Extract the (x, y) coordinate from the center of the cell holding the provided text.  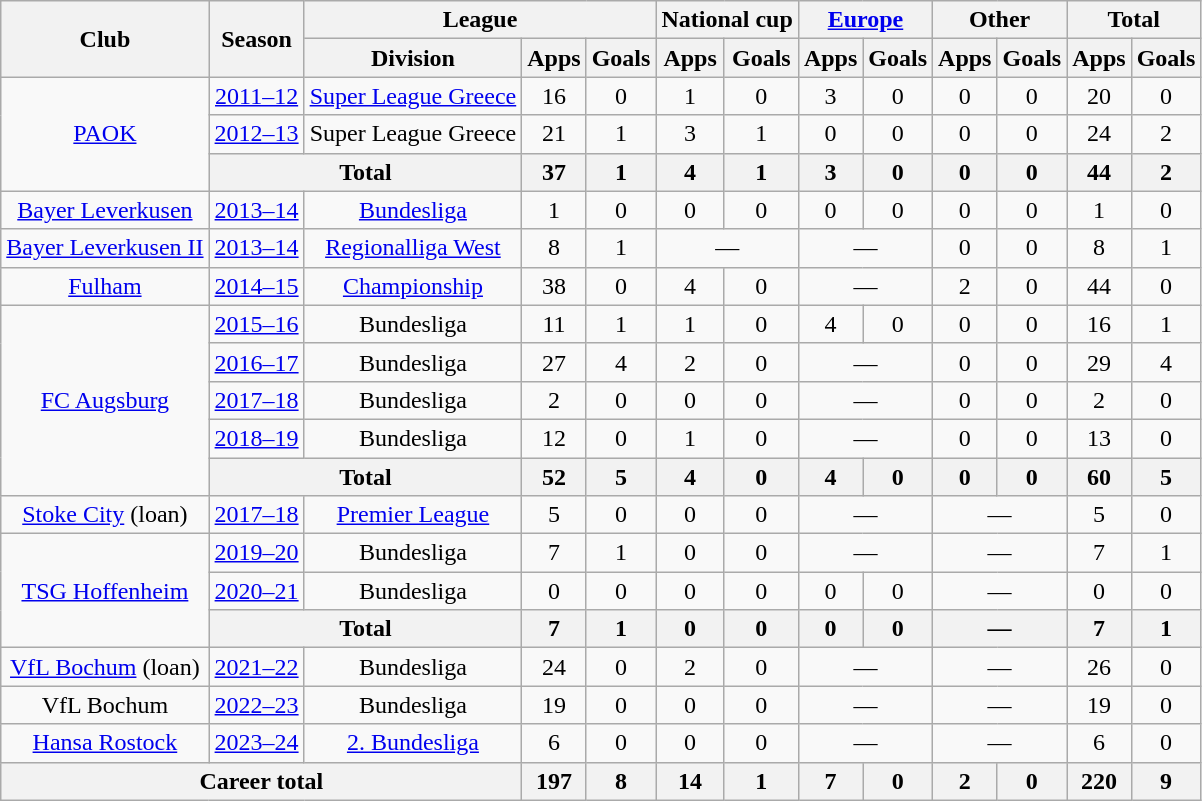
2018–19 (256, 438)
2023–24 (256, 743)
21 (554, 134)
2012–13 (256, 134)
2015–16 (256, 324)
29 (1099, 362)
Premier League (413, 515)
Europe (865, 20)
Regionalliga West (413, 248)
Hansa Rostock (105, 743)
2020–21 (256, 591)
2019–20 (256, 553)
20 (1099, 96)
2. Bundesliga (413, 743)
Fulham (105, 286)
197 (554, 781)
60 (1099, 477)
FC Augsburg (105, 400)
27 (554, 362)
13 (1099, 438)
2014–15 (256, 286)
Division (413, 58)
9 (1166, 781)
38 (554, 286)
2022–23 (256, 705)
11 (554, 324)
Championship (413, 286)
2016–17 (256, 362)
PAOK (105, 134)
2021–22 (256, 667)
Club (105, 39)
2011–12 (256, 96)
37 (554, 172)
National cup (727, 20)
14 (690, 781)
League (480, 20)
Career total (262, 781)
Season (256, 39)
220 (1099, 781)
Stoke City (loan) (105, 515)
Bayer Leverkusen (105, 210)
VfL Bochum (105, 705)
Bayer Leverkusen II (105, 248)
52 (554, 477)
VfL Bochum (loan) (105, 667)
26 (1099, 667)
12 (554, 438)
Other (1000, 20)
TSG Hoffenheim (105, 591)
